Provide the [X, Y] coordinate of the cell's center where the given text is located.  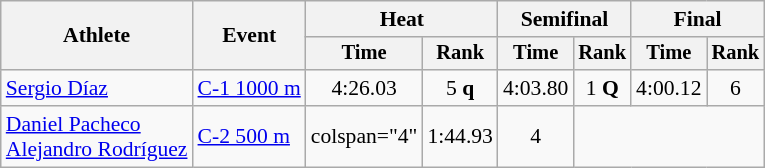
colspan="4" [364, 136]
4 [536, 136]
4:03.80 [536, 88]
Final [698, 19]
1 Q [602, 88]
C-2 500 m [250, 136]
C-1 1000 m [250, 88]
5 q [460, 88]
Heat [402, 19]
Event [250, 36]
6 [736, 88]
4:00.12 [668, 88]
Sergio Díaz [97, 88]
Athlete [97, 36]
Daniel PachecoAlejandro Rodríguez [97, 136]
1:44.93 [460, 136]
4:26.03 [364, 88]
Semifinal [564, 19]
